Search for the cell housing the specified text and yield its (X, Y) center coordinate. 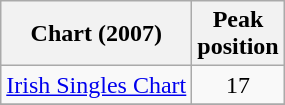
17 (238, 85)
Irish Singles Chart (96, 85)
Chart (2007) (96, 34)
Peakposition (238, 34)
